From the cell containing the given text, extract its center point as (x, y) coordinate. 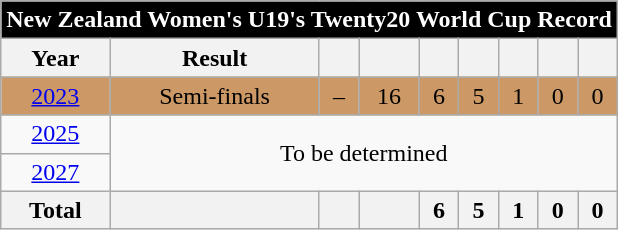
To be determined (364, 153)
16 (389, 96)
2027 (56, 172)
– (339, 96)
2025 (56, 134)
Year (56, 58)
2023 (56, 96)
Result (214, 58)
New Zealand Women's U19's Twenty20 World Cup Record (310, 20)
Total (56, 210)
Semi-finals (214, 96)
